Search for the cell housing the specified text and yield its [x, y] center coordinate. 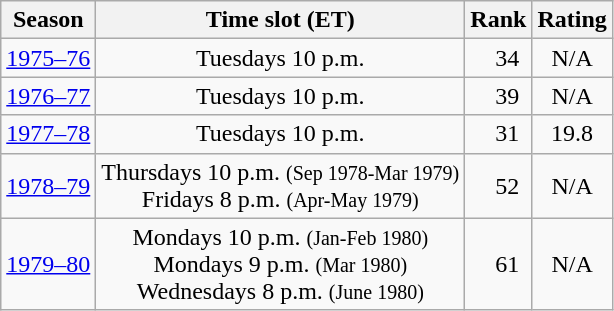
31 [498, 134]
Mondays 10 p.m. (Jan-Feb 1980)Mondays 9 p.m. (Mar 1980)Wednesdays 8 p.m. (June 1980) [280, 264]
1975–76 [48, 58]
52 [498, 186]
1978–79 [48, 186]
39 [498, 96]
Season [48, 20]
Rating [572, 20]
Thursdays 10 p.m. (Sep 1978-Mar 1979)Fridays 8 p.m. (Apr-May 1979) [280, 186]
1977–78 [48, 134]
19.8 [572, 134]
1979–80 [48, 264]
Rank [498, 20]
Time slot (ET) [280, 20]
1976–77 [48, 96]
34 [498, 58]
61 [498, 264]
